Search for the cell housing the specified text and yield its [x, y] center coordinate. 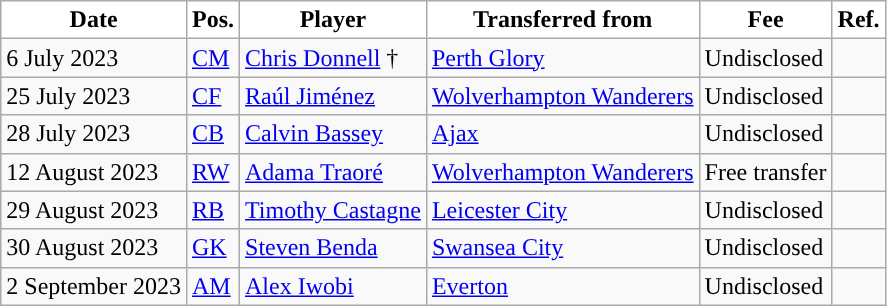
Swansea City [562, 248]
Date [94, 20]
12 August 2023 [94, 172]
Perth Glory [562, 58]
6 July 2023 [94, 58]
Adama Traoré [334, 172]
AM [212, 286]
RW [212, 172]
CB [212, 134]
Steven Benda [334, 248]
Chris Donnell † [334, 58]
Timothy Castagne [334, 210]
RB [212, 210]
25 July 2023 [94, 96]
Player [334, 20]
Leicester City [562, 210]
Pos. [212, 20]
Fee [766, 20]
GK [212, 248]
29 August 2023 [94, 210]
Ajax [562, 134]
Free transfer [766, 172]
Calvin Bassey [334, 134]
2 September 2023 [94, 286]
Transferred from [562, 20]
Alex Iwobi [334, 286]
Ref. [858, 20]
30 August 2023 [94, 248]
CF [212, 96]
Everton [562, 286]
CM [212, 58]
28 July 2023 [94, 134]
Raúl Jiménez [334, 96]
